Identify which cell holds the provided text, then report its [x, y] central coordinate. 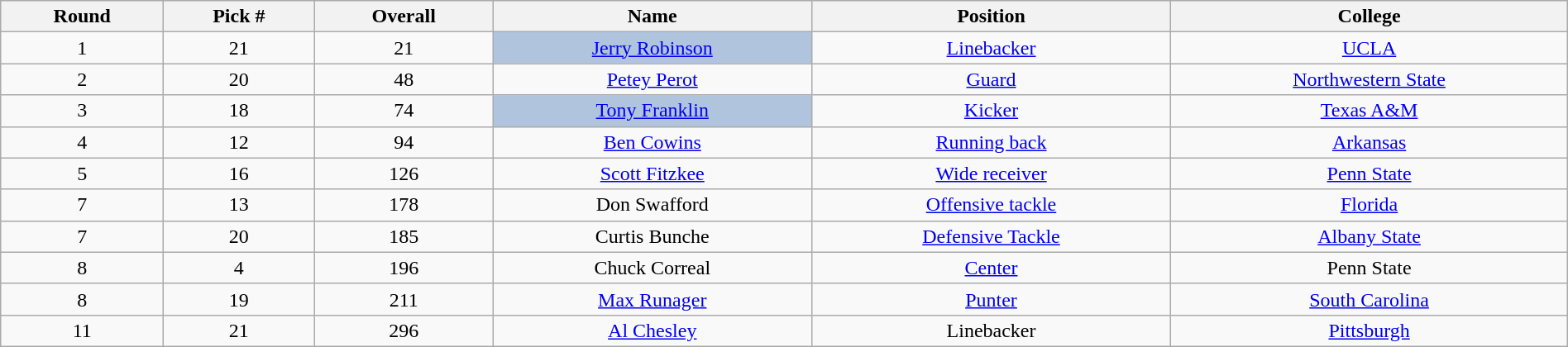
16 [239, 173]
211 [404, 299]
196 [404, 268]
Position [991, 17]
Albany State [1370, 236]
Petey Perot [652, 79]
12 [239, 142]
Chuck Correal [652, 268]
Max Runager [652, 299]
19 [239, 299]
Kicker [991, 111]
Wide receiver [991, 173]
185 [404, 236]
Texas A&M [1370, 111]
18 [239, 111]
Defensive Tackle [991, 236]
South Carolina [1370, 299]
Pick # [239, 17]
126 [404, 173]
74 [404, 111]
Overall [404, 17]
Scott Fitzkee [652, 173]
5 [83, 173]
Name [652, 17]
Curtis Bunche [652, 236]
Florida [1370, 205]
94 [404, 142]
13 [239, 205]
Offensive tackle [991, 205]
Punter [991, 299]
Northwestern State [1370, 79]
Jerry Robinson [652, 48]
Ben Cowins [652, 142]
Center [991, 268]
Pittsburgh [1370, 330]
Tony Franklin [652, 111]
3 [83, 111]
11 [83, 330]
2 [83, 79]
Round [83, 17]
48 [404, 79]
Guard [991, 79]
1 [83, 48]
Running back [991, 142]
Al Chesley [652, 330]
Don Swafford [652, 205]
296 [404, 330]
College [1370, 17]
UCLA [1370, 48]
178 [404, 205]
Arkansas [1370, 142]
